Find where the given text appears and provide that cell's center as (X, Y) coordinate. 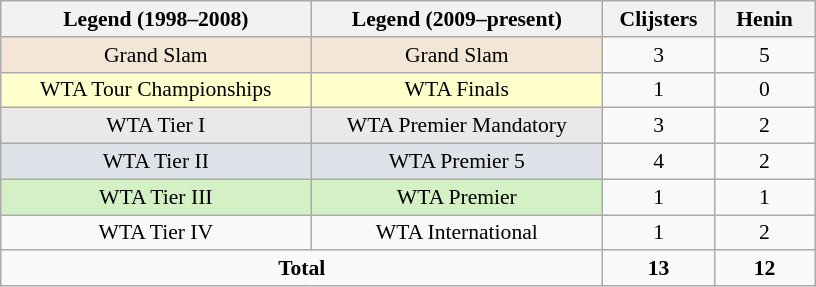
Total (302, 269)
Legend (1998–2008) (156, 19)
WTA Tier III (156, 197)
WTA Premier Mandatory (457, 126)
WTA International (457, 233)
Legend (2009–present) (457, 19)
Henin (764, 19)
WTA Tour Championships (156, 90)
WTA Premier 5 (457, 162)
5 (764, 55)
WTA Premier (457, 197)
13 (659, 269)
Clijsters (659, 19)
WTA Tier IV (156, 233)
WTA Tier II (156, 162)
WTA Tier I (156, 126)
12 (764, 269)
0 (764, 90)
WTA Finals (457, 90)
4 (659, 162)
